Output the [X, Y] coordinate of the center of the cell containing the given text.  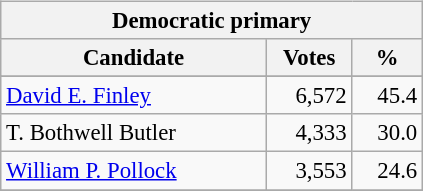
William P. Pollock [134, 171]
David E. Finley [134, 96]
Democratic primary [212, 21]
T. Bothwell Butler [134, 133]
3,553 [309, 171]
Votes [309, 58]
45.4 [388, 96]
24.6 [388, 171]
4,333 [309, 133]
Candidate [134, 58]
6,572 [309, 96]
% [388, 58]
30.0 [388, 133]
